Capture the cell that displays the provided text and extract its [X, Y] central coordinate. 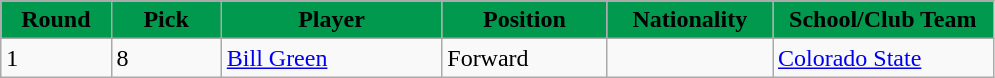
Bill Green [331, 58]
Colorado State [882, 58]
1 [56, 58]
Position [524, 20]
Player [331, 20]
8 [166, 58]
Pick [166, 20]
School/Club Team [882, 20]
Round [56, 20]
Nationality [690, 20]
Forward [524, 58]
